Identify which cell holds the provided text, then report its (X, Y) central coordinate. 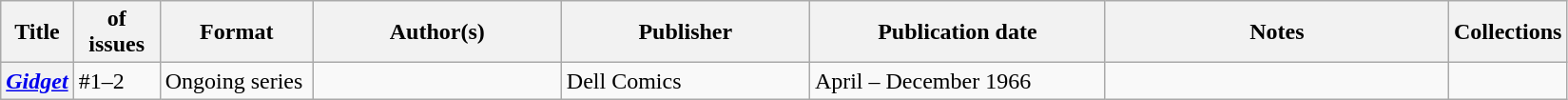
Gidget (37, 81)
Dell Comics (685, 81)
#1–2 (116, 81)
Notes (1276, 32)
Title (37, 32)
Ongoing series (236, 81)
Author(s) (437, 32)
Publisher (685, 32)
Format (236, 32)
of issues (116, 32)
Collections (1507, 32)
Publication date (957, 32)
April – December 1966 (957, 81)
